Output the (X, Y) coordinate of the center of the cell containing the given text.  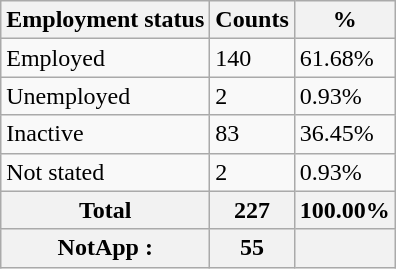
227 (252, 210)
Not stated (106, 172)
83 (252, 134)
100.00% (344, 210)
61.68% (344, 58)
36.45% (344, 134)
% (344, 20)
Employment status (106, 20)
140 (252, 58)
55 (252, 248)
Employed (106, 58)
Inactive (106, 134)
Unemployed (106, 96)
Total (106, 210)
Counts (252, 20)
NotApp : (106, 248)
